Return [x, y] of the center of cell containing provided text 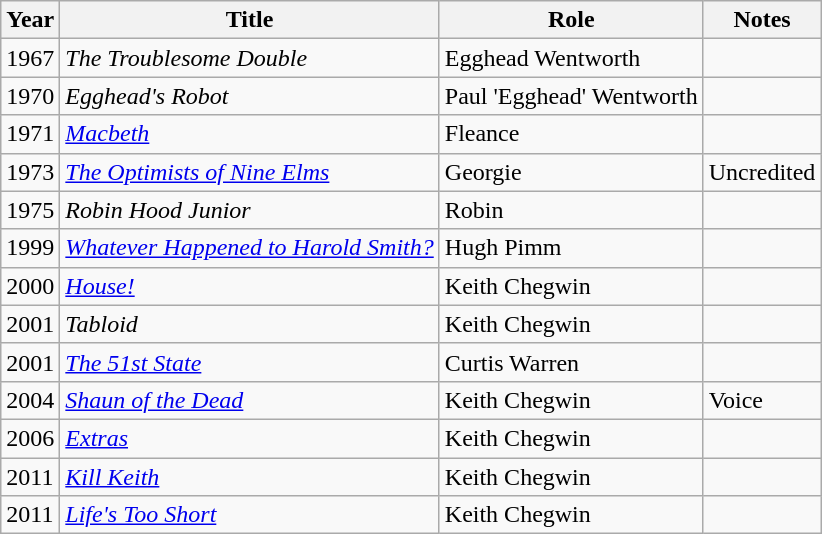
Paul 'Egghead' Wentworth [571, 96]
Kill Keith [250, 477]
Year [30, 20]
1975 [30, 210]
Role [571, 20]
House! [250, 286]
Uncredited [762, 172]
1971 [30, 134]
Extras [250, 438]
1970 [30, 96]
Georgie [571, 172]
1999 [30, 248]
Shaun of the Dead [250, 400]
Notes [762, 20]
Title [250, 20]
Robin Hood Junior [250, 210]
1967 [30, 58]
Egghead Wentworth [571, 58]
The Optimists of Nine Elms [250, 172]
Curtis Warren [571, 362]
The Troublesome Double [250, 58]
2004 [30, 400]
Egghead's Robot [250, 96]
Whatever Happened to Harold Smith? [250, 248]
Robin [571, 210]
2006 [30, 438]
Tabloid [250, 324]
Macbeth [250, 134]
2000 [30, 286]
Fleance [571, 134]
1973 [30, 172]
Life's Too Short [250, 515]
Voice [762, 400]
Hugh Pimm [571, 248]
The 51st State [250, 362]
